Locate the cell with the specified text and output its [x, y] center coordinate. 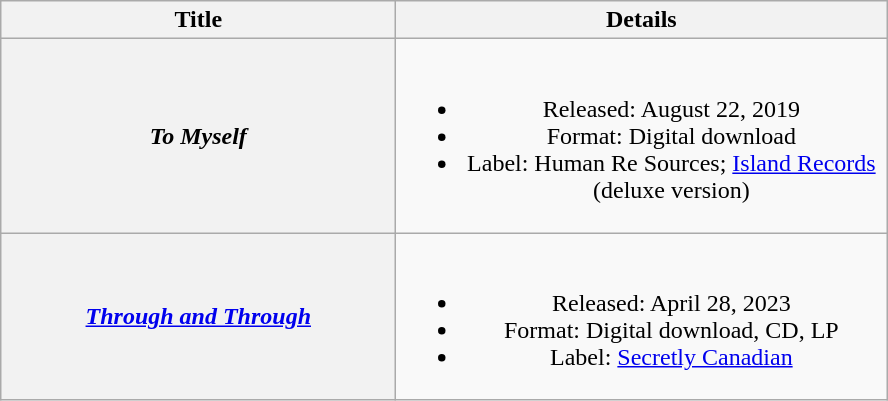
Released: April 28, 2023Format: Digital download, CD, LPLabel: Secretly Canadian [642, 316]
Released: August 22, 2019Format: Digital downloadLabel: Human Re Sources; Island Records (deluxe version) [642, 136]
Details [642, 20]
Title [198, 20]
To Myself [198, 136]
Through and Through [198, 316]
